Find where the given text appears and provide that cell's center as [x, y] coordinate. 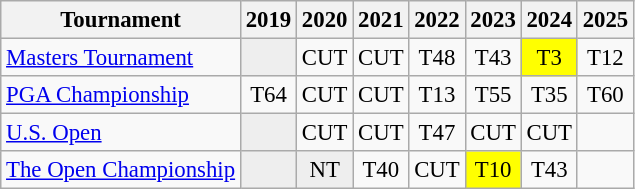
T13 [437, 95]
NT [325, 170]
T10 [493, 170]
2021 [381, 20]
2019 [268, 20]
T35 [549, 95]
T47 [437, 133]
Masters Tournament [121, 58]
2022 [437, 20]
2025 [605, 20]
2023 [493, 20]
T64 [268, 95]
T3 [549, 58]
2024 [549, 20]
U.S. Open [121, 133]
T48 [437, 58]
The Open Championship [121, 170]
Tournament [121, 20]
2020 [325, 20]
T12 [605, 58]
T40 [381, 170]
PGA Championship [121, 95]
T55 [493, 95]
T60 [605, 95]
